Determine the [X, Y] coordinate at the center of the cell enclosing the given text.  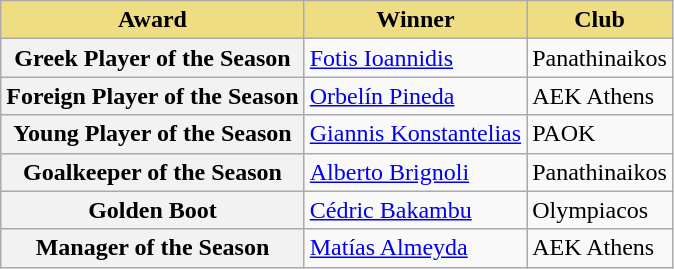
Winner [415, 20]
Golden Boot [152, 210]
PAOK [600, 134]
Fotis Ioannidis [415, 58]
Foreign Player of the Season [152, 96]
Cédric Bakambu [415, 210]
Club [600, 20]
Young Player of the Season [152, 134]
Greek Player of the Season [152, 58]
Orbelín Pineda [415, 96]
Alberto Brignoli [415, 172]
Olympiacos [600, 210]
Award [152, 20]
Matías Almeyda [415, 248]
Giannis Konstantelias [415, 134]
Goalkeeper of the Season [152, 172]
Manager of the Season [152, 248]
